Capture the cell that displays the provided text and extract its (x, y) central coordinate. 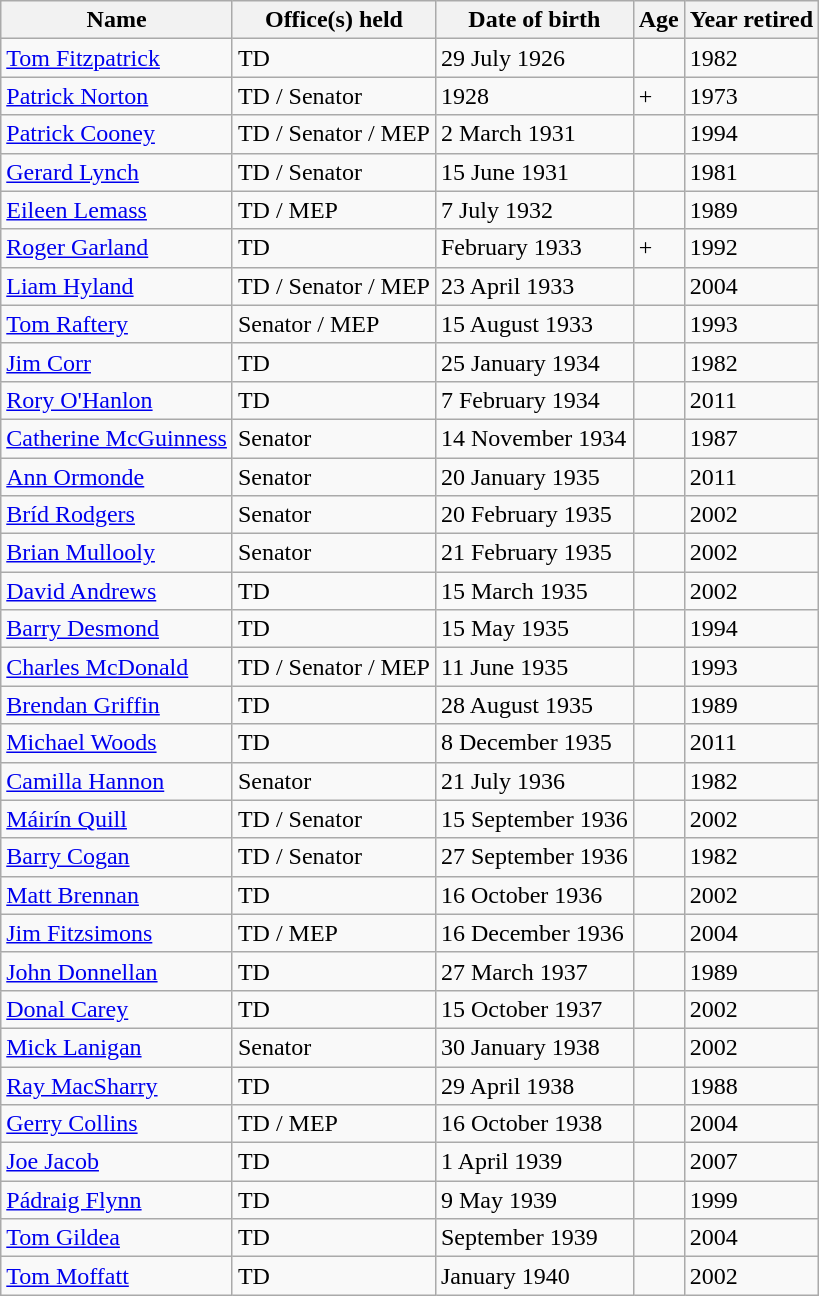
21 February 1935 (534, 553)
Máirín Quill (117, 819)
2 March 1931 (534, 134)
14 November 1934 (534, 438)
David Andrews (117, 591)
Roger Garland (117, 248)
21 July 1936 (534, 781)
Date of birth (534, 20)
Age (658, 20)
1928 (534, 96)
15 October 1937 (534, 1009)
1992 (751, 248)
Gerry Collins (117, 1124)
1981 (751, 172)
15 March 1935 (534, 591)
Matt Brennan (117, 895)
Charles McDonald (117, 667)
20 February 1935 (534, 515)
27 March 1937 (534, 971)
Camilla Hannon (117, 781)
Year retired (751, 20)
Ray MacSharry (117, 1085)
Barry Cogan (117, 857)
Office(s) held (334, 20)
Brendan Griffin (117, 705)
23 April 1933 (534, 286)
Tom Moffatt (117, 1276)
15 June 1931 (534, 172)
16 October 1936 (534, 895)
Name (117, 20)
1987 (751, 438)
8 December 1935 (534, 743)
Rory O'Hanlon (117, 400)
1988 (751, 1085)
January 1940 (534, 1276)
16 October 1938 (534, 1124)
Gerard Lynch (117, 172)
1 April 1939 (534, 1162)
Jim Corr (117, 362)
Tom Raftery (117, 324)
15 September 1936 (534, 819)
Mick Lanigan (117, 1047)
Eileen Lemass (117, 210)
27 September 1936 (534, 857)
September 1939 (534, 1238)
7 February 1934 (534, 400)
1973 (751, 96)
Joe Jacob (117, 1162)
20 January 1935 (534, 477)
15 August 1933 (534, 324)
Jim Fitzsimons (117, 933)
John Donnellan (117, 971)
Pádraig Flynn (117, 1200)
February 1933 (534, 248)
Catherine McGuinness (117, 438)
Ann Ormonde (117, 477)
Senator / MEP (334, 324)
Liam Hyland (117, 286)
Donal Carey (117, 1009)
30 January 1938 (534, 1047)
Tom Gildea (117, 1238)
Patrick Norton (117, 96)
1999 (751, 1200)
Tom Fitzpatrick (117, 58)
29 April 1938 (534, 1085)
16 December 1936 (534, 933)
Michael Woods (117, 743)
2007 (751, 1162)
Patrick Cooney (117, 134)
25 January 1934 (534, 362)
7 July 1932 (534, 210)
15 May 1935 (534, 629)
Barry Desmond (117, 629)
Brian Mullooly (117, 553)
11 June 1935 (534, 667)
9 May 1939 (534, 1200)
Bríd Rodgers (117, 515)
28 August 1935 (534, 705)
29 July 1926 (534, 58)
